Determine the (x, y) coordinate at the center of the cell enclosing the given text.  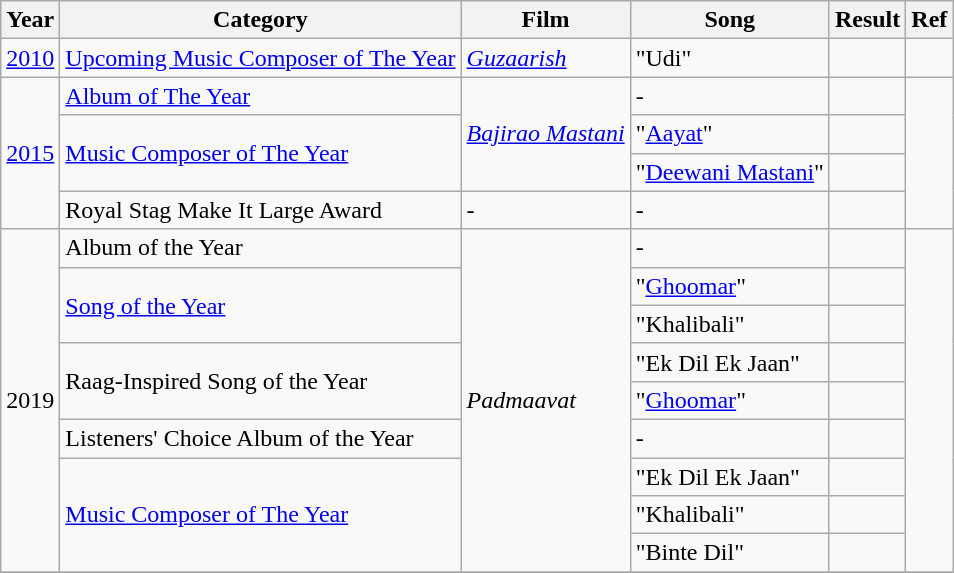
"Deewani Mastani" (730, 172)
"Binte Dil" (730, 553)
Song (730, 20)
2010 (30, 58)
Padmaavat (546, 400)
Bajirao Mastani (546, 134)
Song of the Year (260, 305)
Album of The Year (260, 96)
Year (30, 20)
2015 (30, 153)
Guzaarish (546, 58)
2019 (30, 400)
Category (260, 20)
Royal Stag Make It Large Award (260, 210)
Listeners' Choice Album of the Year (260, 438)
Album of the Year (260, 248)
Film (546, 20)
Upcoming Music Composer of The Year (260, 58)
Ref (930, 20)
"Aayat" (730, 134)
Result (867, 20)
"Udi" (730, 58)
Raag-Inspired Song of the Year (260, 381)
